Capture the cell that displays the provided text and extract its [X, Y] central coordinate. 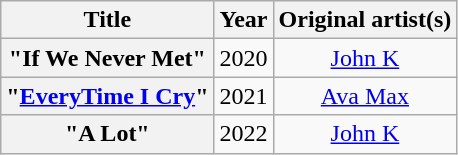
2021 [244, 96]
Ava Max [365, 96]
Year [244, 20]
Title [108, 20]
Original artist(s) [365, 20]
"If We Never Met" [108, 58]
"EveryTime I Cry" [108, 96]
2022 [244, 134]
2020 [244, 58]
"A Lot" [108, 134]
